Capture the cell that displays the provided text and extract its [x, y] central coordinate. 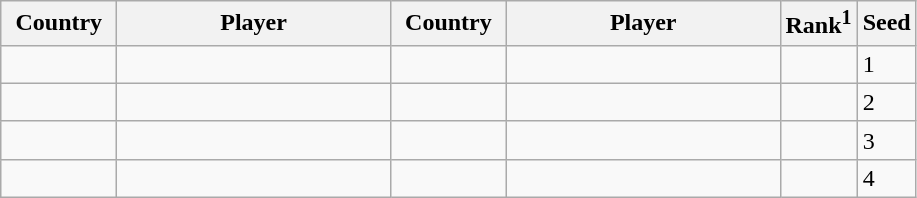
4 [886, 178]
2 [886, 102]
Rank1 [818, 24]
3 [886, 140]
1 [886, 64]
Seed [886, 24]
